Identify which cell holds the provided text, then report its (x, y) central coordinate. 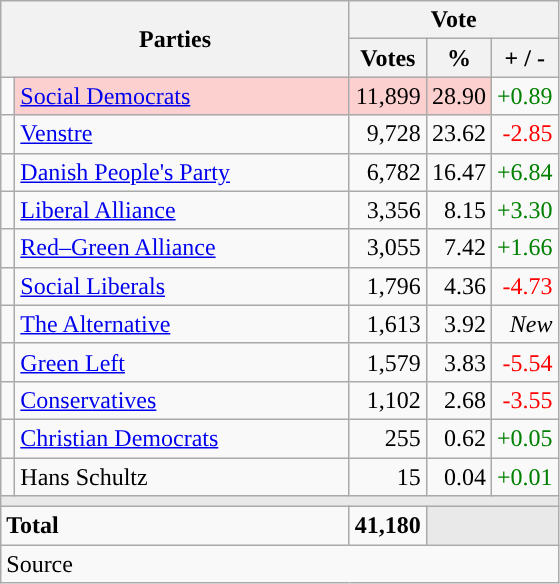
0.04 (458, 477)
New (524, 324)
11,899 (388, 96)
+0.89 (524, 96)
1,579 (388, 362)
+3.30 (524, 210)
16.47 (458, 172)
8.15 (458, 210)
1,102 (388, 400)
Social Democrats (182, 96)
+1.66 (524, 248)
Danish People's Party (182, 172)
-3.55 (524, 400)
Source (280, 564)
% (458, 58)
Parties (176, 39)
255 (388, 438)
-5.54 (524, 362)
+0.01 (524, 477)
Votes (388, 58)
+0.05 (524, 438)
23.62 (458, 134)
3.92 (458, 324)
41,180 (388, 526)
Vote (454, 20)
4.36 (458, 286)
9,728 (388, 134)
+ / - (524, 58)
15 (388, 477)
Venstre (182, 134)
+6.84 (524, 172)
Red–Green Alliance (182, 248)
3.83 (458, 362)
Conservatives (182, 400)
The Alternative (182, 324)
28.90 (458, 96)
1,613 (388, 324)
2.68 (458, 400)
Social Liberals (182, 286)
1,796 (388, 286)
3,055 (388, 248)
-2.85 (524, 134)
6,782 (388, 172)
Green Left (182, 362)
Liberal Alliance (182, 210)
Christian Democrats (182, 438)
3,356 (388, 210)
-4.73 (524, 286)
Total (176, 526)
7.42 (458, 248)
Hans Schultz (182, 477)
0.62 (458, 438)
